Return (x, y) of the center of cell containing provided text 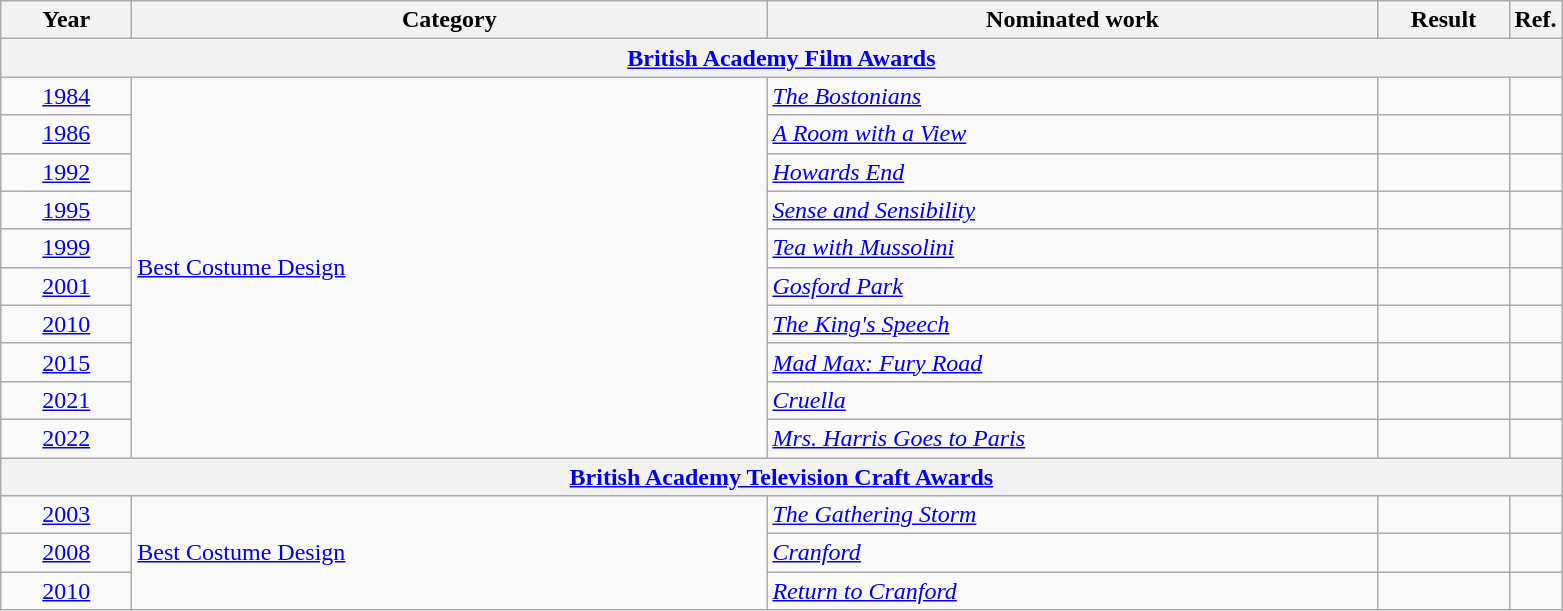
1992 (66, 172)
Result (1444, 20)
2008 (66, 553)
1995 (66, 210)
Year (66, 20)
Mrs. Harris Goes to Paris (1072, 438)
2001 (66, 286)
Sense and Sensibility (1072, 210)
The Gathering Storm (1072, 515)
Category (450, 20)
Ref. (1536, 20)
Return to Cranford (1072, 591)
The King's Speech (1072, 324)
2022 (66, 438)
Mad Max: Fury Road (1072, 362)
The Bostonians (1072, 96)
Nominated work (1072, 20)
Cruella (1072, 400)
1986 (66, 134)
2021 (66, 400)
Cranford (1072, 553)
Howards End (1072, 172)
2015 (66, 362)
1999 (66, 248)
British Academy Film Awards (782, 58)
2003 (66, 515)
1984 (66, 96)
A Room with a View (1072, 134)
Tea with Mussolini (1072, 248)
British Academy Television Craft Awards (782, 477)
Gosford Park (1072, 286)
